Capture the cell that displays the provided text and extract its [x, y] central coordinate. 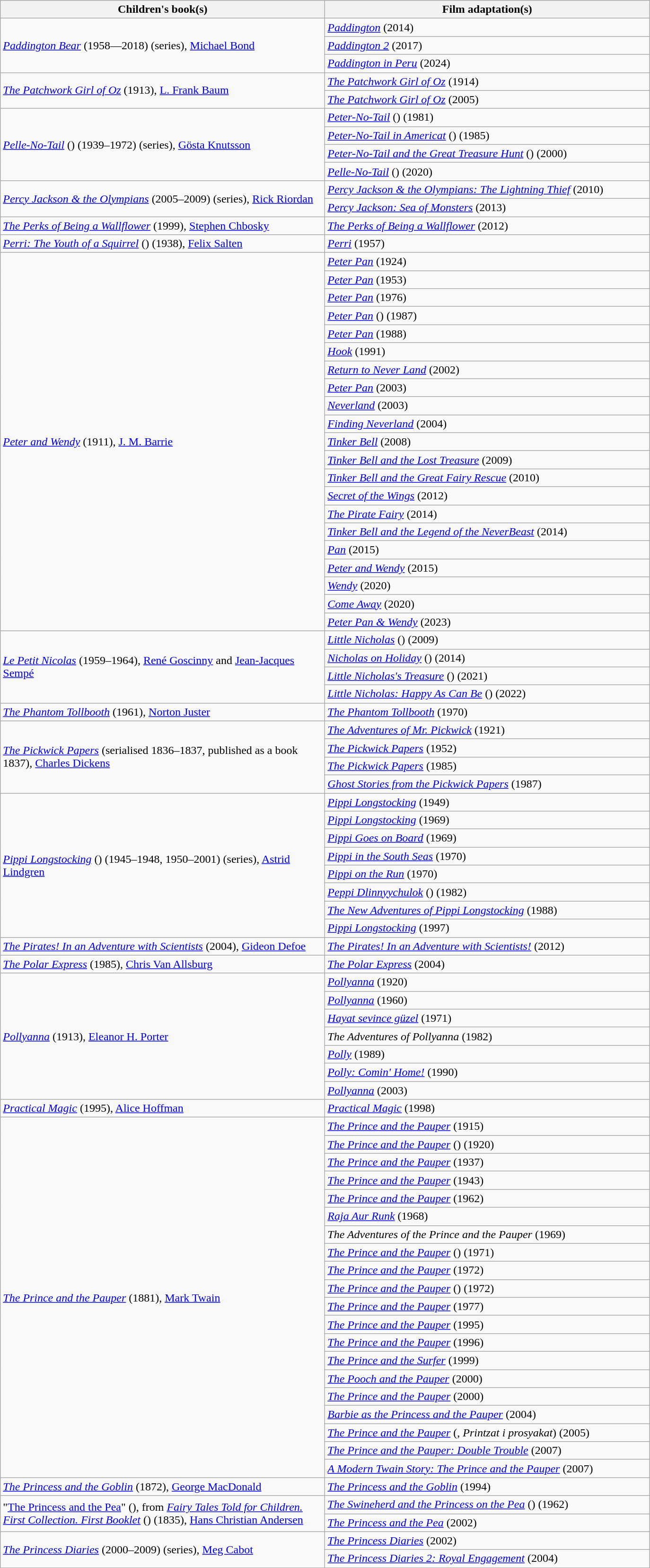
Pippi Longstocking (1949) [487, 802]
Peter-No-Tail and the Great Treasure Hunt () (2000) [487, 153]
Wendy (2020) [487, 586]
Peter Pan (2003) [487, 388]
The Phantom Tollbooth (1961), Norton Juster [163, 712]
Polly (1989) [487, 1054]
Paddington (2014) [487, 27]
Percy Jackson & the Olympians (2005–2009) (series), Rick Riordan [163, 198]
The Adventures of the Prince and the Pauper (1969) [487, 1234]
The Prince and the Pauper (1881), Mark Twain [163, 1298]
The Perks of Being a Wallflower (1999), Stephen Chbosky [163, 226]
Nicholas on Holiday () (2014) [487, 658]
Tinker Bell and the Great Fairy Rescue (2010) [487, 478]
The New Adventures of Pippi Longstocking (1988) [487, 910]
Little Nicholas's Treasure () (2021) [487, 676]
The Pirates! In an Adventure with Scientists (2004), Gideon Defoe [163, 946]
Peter Pan (1988) [487, 334]
The Patchwork Girl of Oz (1914) [487, 81]
Pelle-No-Tail () (2020) [487, 171]
The Pickwick Papers (1985) [487, 766]
The Princess and the Goblin (1872), George MacDonald [163, 1487]
The Prince and the Pauper () (1920) [487, 1144]
Polly: Comin' Home! (1990) [487, 1072]
Peter Pan () (1987) [487, 316]
The Prince and the Pauper (, Printzat i prosyakat) (2005) [487, 1433]
The Prince and the Pauper: Double Trouble (2007) [487, 1451]
Tinker Bell and the Legend of the NeverBeast (2014) [487, 532]
The Princess Diaries (2000–2009) (series), Meg Cabot [163, 1550]
Peter Pan & Wendy (2023) [487, 622]
Pippi Longstocking (1969) [487, 820]
Come Away (2020) [487, 604]
The Prince and the Pauper (1943) [487, 1180]
Pippi Goes on Board (1969) [487, 838]
Film adaptation(s) [487, 9]
Paddington in Peru (2024) [487, 63]
Peter and Wendy (2015) [487, 568]
Percy Jackson: Sea of Monsters (2013) [487, 207]
The Prince and the Pauper (1937) [487, 1162]
Pollyanna (1913), Eleanor H. Porter [163, 1036]
Percy Jackson & the Olympians: The Lightning Thief (2010) [487, 189]
The Perks of Being a Wallflower (2012) [487, 226]
Pippi in the South Seas (1970) [487, 856]
The Princess and the Pea (2002) [487, 1523]
The Prince and the Pauper (1996) [487, 1342]
Secret of the Wings (2012) [487, 496]
The Prince and the Pauper (1972) [487, 1270]
Barbie as the Princess and the Pauper (2004) [487, 1415]
The Prince and the Pauper (1995) [487, 1324]
Peter Pan (1924) [487, 262]
Return to Never Land (2002) [487, 370]
Tinker Bell and the Lost Treasure (2009) [487, 460]
The Princess and the Goblin (1994) [487, 1487]
The Prince and the Pauper () (1972) [487, 1288]
The Patchwork Girl of Oz (1913), L. Frank Baum [163, 90]
The Prince and the Pauper (1977) [487, 1306]
The Swineherd and the Princess on the Pea () (1962) [487, 1505]
Little Nicholas () (2009) [487, 640]
Hayat sevince güzel (1971) [487, 1018]
Perri (1957) [487, 244]
Pollyanna (1960) [487, 1000]
Children's book(s) [163, 9]
A Modern Twain Story: The Prince and the Pauper (2007) [487, 1469]
Hook (1991) [487, 352]
The Prince and the Pauper (1962) [487, 1198]
Tinker Bell (2008) [487, 442]
Pelle-No-Tail () (1939–1972) (series), Gösta Knutsson [163, 144]
Pippi Longstocking () (1945–1948, 1950–2001) (series), Astrid Lindgren [163, 865]
Peter Pan (1976) [487, 298]
The Adventures of Pollyanna (1982) [487, 1036]
The Prince and the Surfer (1999) [487, 1360]
Peppi Dlinnyychulok () (1982) [487, 892]
Paddington Bear (1958—2018) (series), Michael Bond [163, 45]
The Pooch and the Pauper (2000) [487, 1379]
The Pickwick Papers (serialised 1836–1837, published as a book 1837), Charles Dickens [163, 757]
The Pirate Fairy (2014) [487, 514]
Little Nicholas: Happy As Can Be () (2022) [487, 694]
Neverland (2003) [487, 406]
Le Petit Nicolas (1959–1964), René Goscinny and Jean-Jacques Sempé [163, 667]
The Phantom Tollbooth (1970) [487, 712]
The Adventures of Mr. Pickwick (1921) [487, 730]
"The Princess and the Pea" (), from Fairy Tales Told for Children. First Collection. First Booklet () (1835), Hans Christian Andersen [163, 1514]
Peter and Wendy (1911), J. M. Barrie [163, 442]
Ghost Stories from the Pickwick Papers (1987) [487, 784]
Pippi Longstocking (1997) [487, 928]
Finding Neverland (2004) [487, 424]
Practical Magic (1998) [487, 1108]
Paddington 2 (2017) [487, 45]
Peter Pan (1953) [487, 280]
Pollyanna (2003) [487, 1090]
Practical Magic (1995), Alice Hoffman [163, 1108]
Perri: The Youth of a Squirrel () (1938), Felix Salten [163, 244]
Pan (2015) [487, 550]
The Princess Diaries (2002) [487, 1541]
The Prince and the Pauper (1915) [487, 1126]
Raja Aur Runk (1968) [487, 1216]
Pollyanna (1920) [487, 982]
The Prince and the Pauper (2000) [487, 1397]
Pippi on the Run (1970) [487, 874]
The Princess Diaries 2: Royal Engagement (2004) [487, 1559]
Peter-No-Tail in Americat () (1985) [487, 135]
The Patchwork Girl of Oz (2005) [487, 99]
The Pirates! In an Adventure with Scientists! (2012) [487, 946]
The Polar Express (1985), Chris Van Allsburg [163, 964]
The Prince and the Pauper () (1971) [487, 1252]
Peter-No-Tail () (1981) [487, 117]
The Polar Express (2004) [487, 964]
The Pickwick Papers (1952) [487, 748]
